Find where the given text appears and provide that cell's center as (X, Y) coordinate. 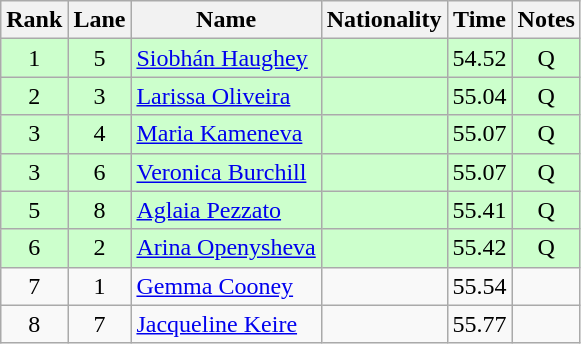
Veronica Burchill (226, 172)
54.52 (480, 58)
Maria Kameneva (226, 134)
Arina Openysheva (226, 248)
55.42 (480, 248)
55.04 (480, 96)
55.77 (480, 324)
Name (226, 20)
Notes (546, 20)
Lane (100, 20)
Siobhán Haughey (226, 58)
Rank (34, 20)
Nationality (384, 20)
Aglaia Pezzato (226, 210)
Larissa Oliveira (226, 96)
4 (100, 134)
55.41 (480, 210)
Time (480, 20)
Jacqueline Keire (226, 324)
Gemma Cooney (226, 286)
55.54 (480, 286)
